Identify which cell holds the provided text, then report its [x, y] central coordinate. 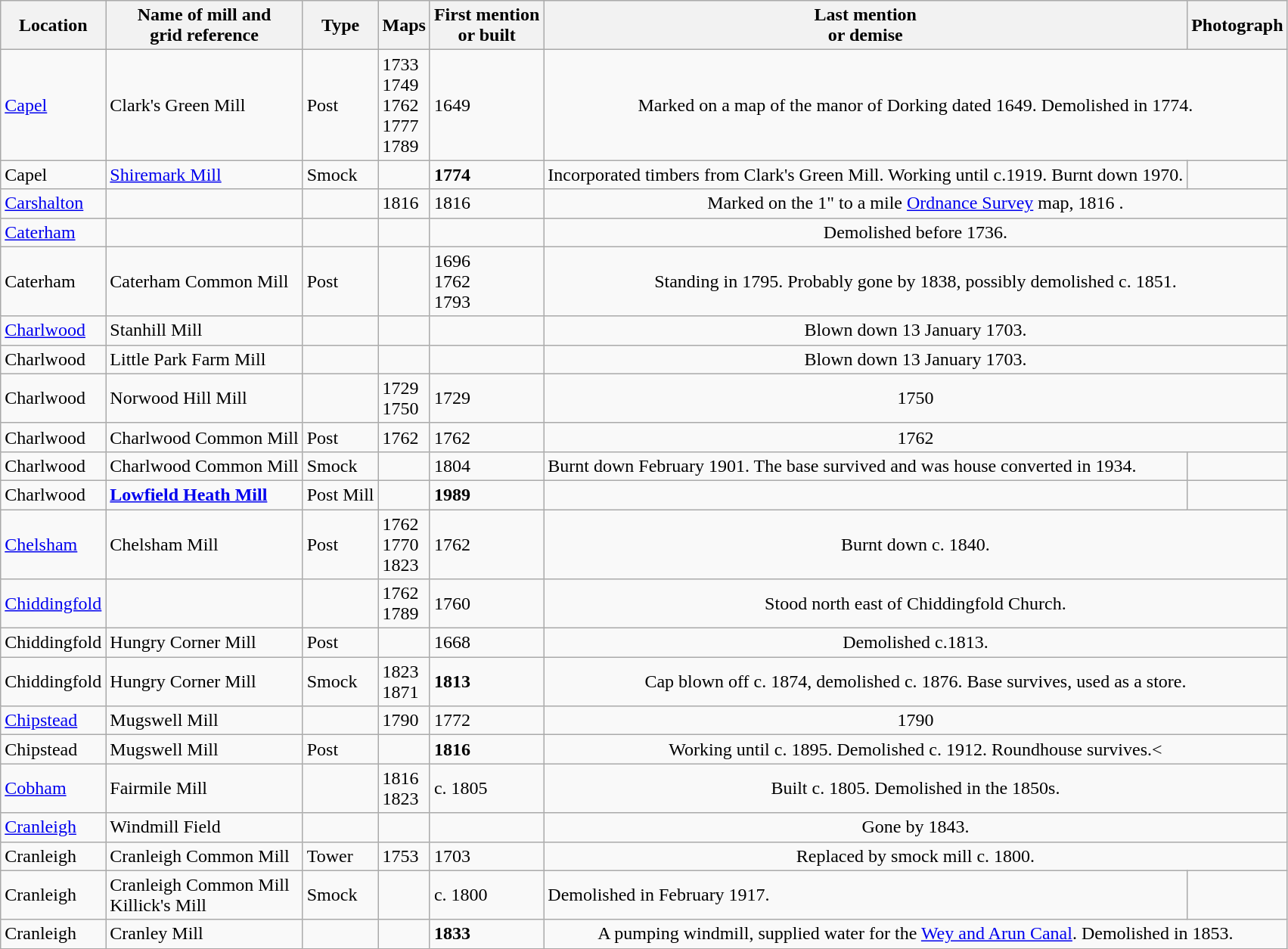
169617621793 [486, 281]
Fairmile Mill [204, 788]
1760 [486, 603]
1833 [486, 934]
Cranleigh Common Mill [204, 856]
1753 [404, 856]
17621789 [404, 603]
17331749176217771789 [404, 105]
Carshalton [53, 203]
17291750 [404, 398]
Name of mill andgrid reference [204, 26]
Standing in 1795. Probably gone by 1838, possibly demolished c. 1851. [915, 281]
Cranley Mill [204, 934]
18161823 [404, 788]
Type [340, 26]
1703 [486, 856]
A pumping windmill, supplied water for the Wey and Arun Canal. Demolished in 1853. [915, 934]
Replaced by smock mill c. 1800. [915, 856]
1989 [486, 495]
Demolished in February 1917. [865, 895]
Lowfield Heath Mill [204, 495]
Demolished c.1813. [915, 643]
Marked on the 1" to a mile Ordnance Survey map, 1816 . [915, 203]
1774 [486, 175]
Caterham Common Mill [204, 281]
1729 [486, 398]
Shiremark Mill [204, 175]
Chelsham [53, 544]
Location [53, 26]
First mentionor built [486, 26]
Post Mill [340, 495]
Gone by 1843. [915, 827]
Cranleigh Common MillKillick's Mill [204, 895]
Working until c. 1895. Demolished c. 1912. Roundhouse survives.< [915, 749]
Clark's Green Mill [204, 105]
Marked on a map of the manor of Dorking dated 1649. Demolished in 1774. [915, 105]
Demolished before 1736. [915, 232]
Incorporated timbers from Clark's Green Mill. Working until c.1919. Burnt down 1970. [865, 175]
Burnt down February 1901. The base survived and was house converted in 1934. [865, 466]
Cobham [53, 788]
Last mention or demise [865, 26]
18231871 [404, 682]
Stanhill Mill [204, 330]
1668 [486, 643]
Cap blown off c. 1874, demolished c. 1876. Base survives, used as a store. [915, 682]
Burnt down c. 1840. [915, 544]
Windmill Field [204, 827]
1750 [915, 398]
1804 [486, 466]
Photograph [1237, 26]
c. 1800 [486, 895]
c. 1805 [486, 788]
1649 [486, 105]
Little Park Farm Mill [204, 359]
1772 [486, 721]
Norwood Hill Mill [204, 398]
Built c. 1805. Demolished in the 1850s. [915, 788]
Chelsham Mill [204, 544]
Tower [340, 856]
1813 [486, 682]
176217701823 [404, 544]
Maps [404, 26]
Stood north east of Chiddingfold Church. [915, 603]
